Determine the (X, Y) coordinate at the center of the cell enclosing the given text.  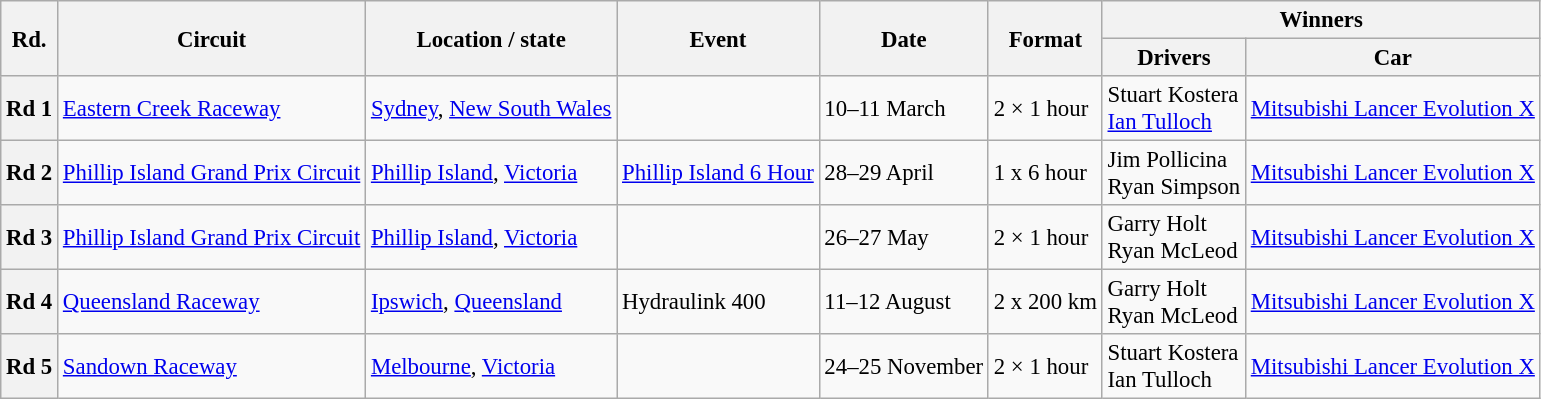
Sandown Raceway (212, 366)
24–25 November (904, 366)
Stuart KosteraIan Tulloch (1174, 366)
11–12 August (904, 302)
Sydney, New South Wales (492, 108)
Format (1045, 38)
Car (1392, 58)
Rd 4 (30, 302)
Rd 3 (30, 238)
Location / state (492, 38)
Rd. (30, 38)
Date (904, 38)
Hydraulink 400 (718, 302)
26–27 May (904, 238)
Drivers (1174, 58)
Circuit (212, 38)
Ipswich, Queensland (492, 302)
1 x 6 hour (1045, 174)
Phillip Island 6 Hour (718, 174)
Jim Pollicina Ryan Simpson (1174, 174)
28–29 April (904, 174)
Eastern Creek Raceway (212, 108)
Rd 1 (30, 108)
Event (718, 38)
Queensland Raceway (212, 302)
Rd 2 (30, 174)
Stuart Kostera Ian Tulloch (1174, 108)
10–11 March (904, 108)
Winners (1321, 20)
Melbourne, Victoria (492, 366)
Rd 5 (30, 366)
2 x 200 km (1045, 302)
